Scan for the cell matching the given text and deliver its (X, Y) coordinate at center. 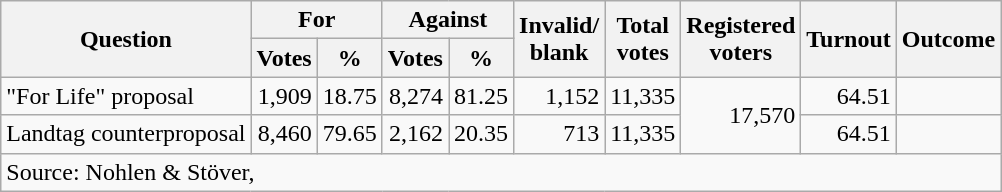
1,152 (560, 96)
Outcome (948, 39)
Turnout (849, 39)
For (316, 20)
8,274 (415, 96)
Registeredvoters (741, 39)
79.65 (350, 134)
81.25 (480, 96)
Question (126, 39)
Source: Nohlen & Stöver, (501, 172)
18.75 (350, 96)
"For Life" proposal (126, 96)
8,460 (284, 134)
Invalid/blank (560, 39)
Against (448, 20)
713 (560, 134)
20.35 (480, 134)
Totalvotes (643, 39)
1,909 (284, 96)
Landtag counterproposal (126, 134)
2,162 (415, 134)
17,570 (741, 115)
